Output the (X, Y) coordinate of the center of the cell containing the given text.  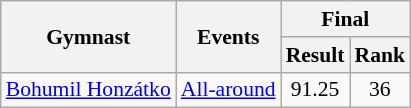
Gymnast (88, 36)
Events (228, 36)
Rank (380, 55)
All-around (228, 90)
Bohumil Honzátko (88, 90)
36 (380, 90)
91.25 (316, 90)
Final (346, 19)
Result (316, 55)
